Locate the cell with the specified text and output its (X, Y) center coordinate. 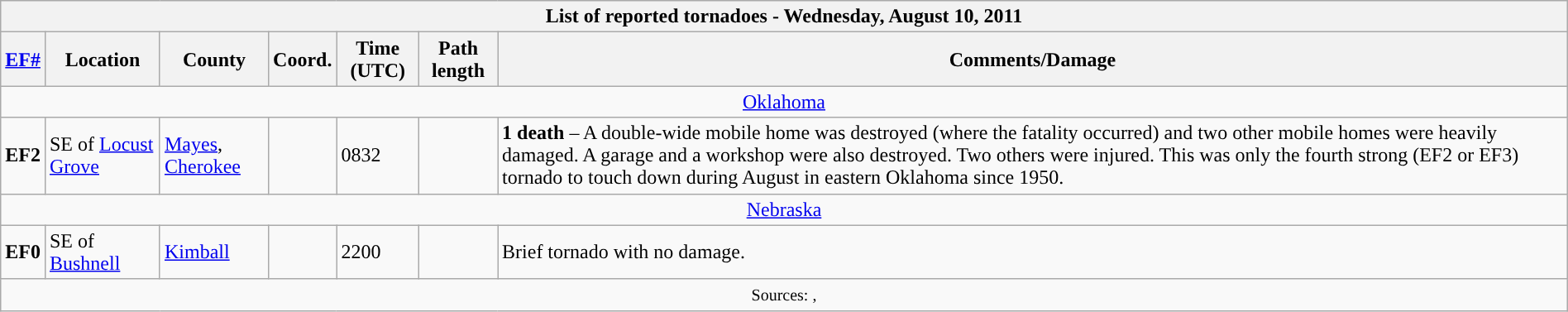
2200 (377, 252)
Mayes, Cherokee (213, 156)
Nebraska (784, 209)
0832 (377, 156)
List of reported tornadoes - Wednesday, August 10, 2011 (784, 17)
EF0 (23, 252)
County (213, 60)
Brief tornado with no damage. (1033, 252)
SE of Locust Grove (103, 156)
Oklahoma (784, 102)
Location (103, 60)
Sources: , (784, 295)
Path length (458, 60)
SE of Bushnell (103, 252)
Time (UTC) (377, 60)
Comments/Damage (1033, 60)
Kimball (213, 252)
EF2 (23, 156)
Coord. (303, 60)
EF# (23, 60)
